Determine the (x, y) coordinate at the center of the cell enclosing the given text.  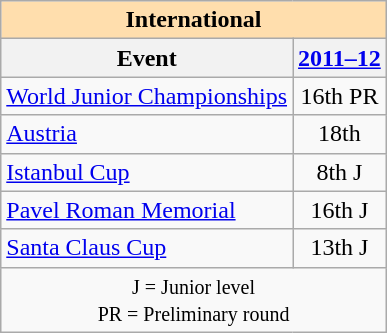
Santa Claus Cup (147, 248)
International (194, 20)
Austria (147, 134)
13th J (340, 248)
18th (340, 134)
Istanbul Cup (147, 172)
16th J (340, 210)
16th PR (340, 96)
Pavel Roman Memorial (147, 210)
J = Junior level PR = Preliminary round (194, 300)
Event (147, 58)
2011–12 (340, 58)
8th J (340, 172)
World Junior Championships (147, 96)
